Search for the cell housing the specified text and yield its [X, Y] center coordinate. 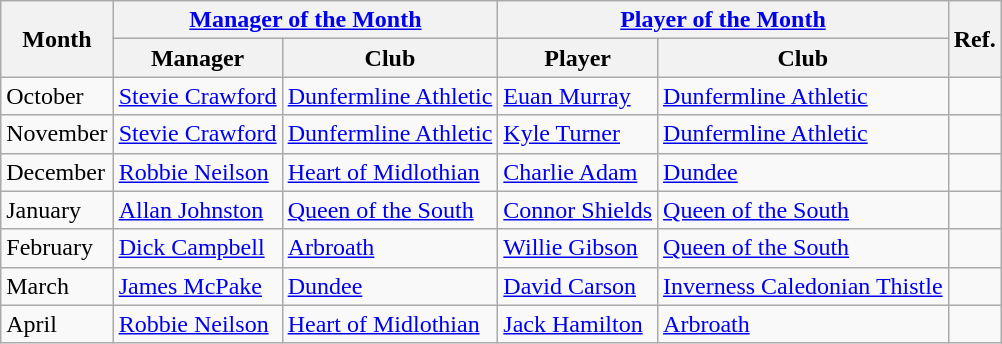
December [57, 172]
Charlie Adam [578, 172]
November [57, 134]
Connor Shields [578, 210]
Month [57, 39]
Manager of the Month [306, 20]
February [57, 248]
Player of the Month [723, 20]
April [57, 324]
James McPake [198, 286]
Manager [198, 58]
Euan Murray [578, 96]
Allan Johnston [198, 210]
Inverness Caledonian Thistle [804, 286]
Kyle Turner [578, 134]
Ref. [974, 39]
Dick Campbell [198, 248]
Willie Gibson [578, 248]
Jack Hamilton [578, 324]
October [57, 96]
January [57, 210]
Player [578, 58]
March [57, 286]
David Carson [578, 286]
